Return the (x, y) coordinate for the center point of the cell that contains the specified text.  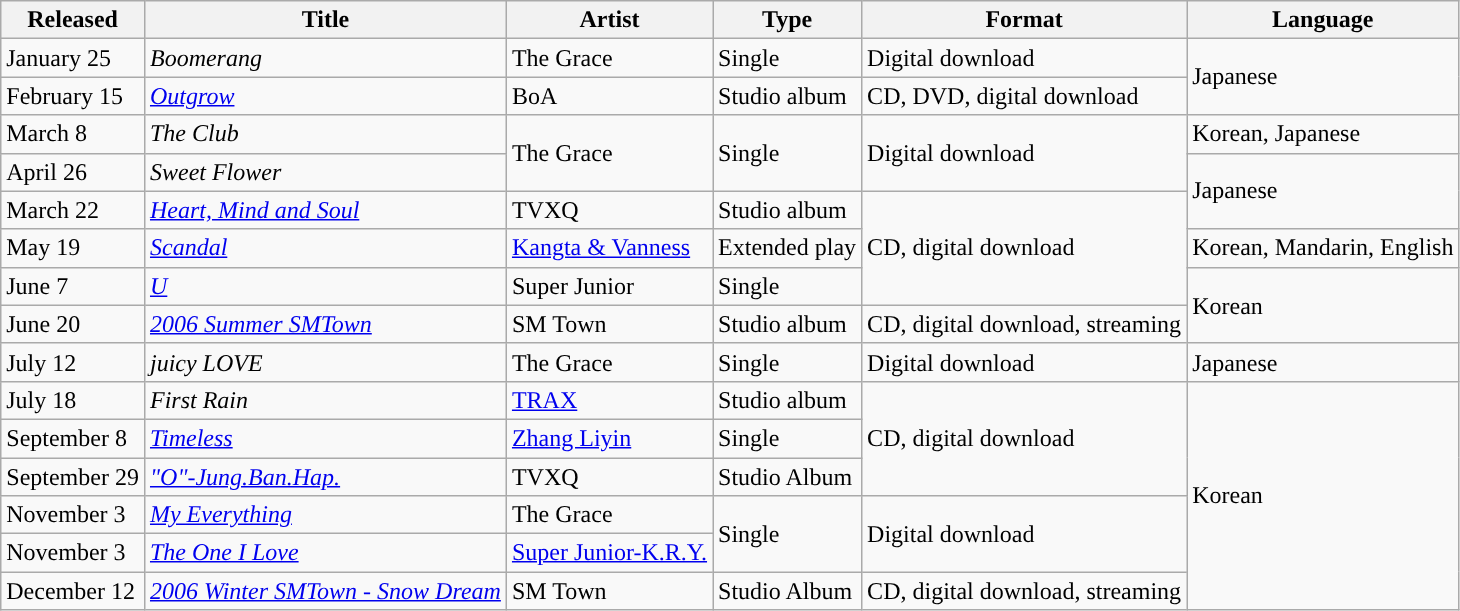
Title (325, 20)
First Rain (325, 400)
Super Junior (609, 286)
TRAX (609, 400)
juicy LOVE (325, 362)
April 26 (73, 172)
July 18 (73, 400)
2006 Winter SMTown - Snow Dream (325, 591)
Sweet Flower (325, 172)
Type (788, 20)
Heart, Mind and Soul (325, 210)
Released (73, 20)
Artist (609, 20)
July 12 (73, 362)
Kangta & Vanness (609, 248)
Outgrow (325, 96)
Extended play (788, 248)
Scandal (325, 248)
The One I Love (325, 553)
September 8 (73, 438)
Language (1323, 20)
Timeless (325, 438)
September 29 (73, 477)
Boomerang (325, 58)
CD, DVD, digital download (1024, 96)
U (325, 286)
"O"-Jung.Ban.Hap. (325, 477)
My Everything (325, 515)
2006 Summer SMTown (325, 324)
Format (1024, 20)
December 12 (73, 591)
January 25 (73, 58)
The Club (325, 134)
Super Junior-K.R.Y. (609, 553)
March 8 (73, 134)
May 19 (73, 248)
March 22 (73, 210)
Zhang Liyin (609, 438)
February 15 (73, 96)
June 7 (73, 286)
BoA (609, 96)
Korean, Mandarin, English (1323, 248)
Korean, Japanese (1323, 134)
June 20 (73, 324)
